Return the [X, Y] coordinate for the center point of the cell that contains the specified text.  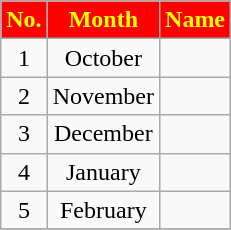
3 [24, 134]
January [103, 172]
4 [24, 172]
November [103, 96]
2 [24, 96]
1 [24, 58]
December [103, 134]
No. [24, 20]
5 [24, 210]
October [103, 58]
February [103, 210]
Name [196, 20]
Month [103, 20]
